From the cell containing the given text, extract its center point as (x, y) coordinate. 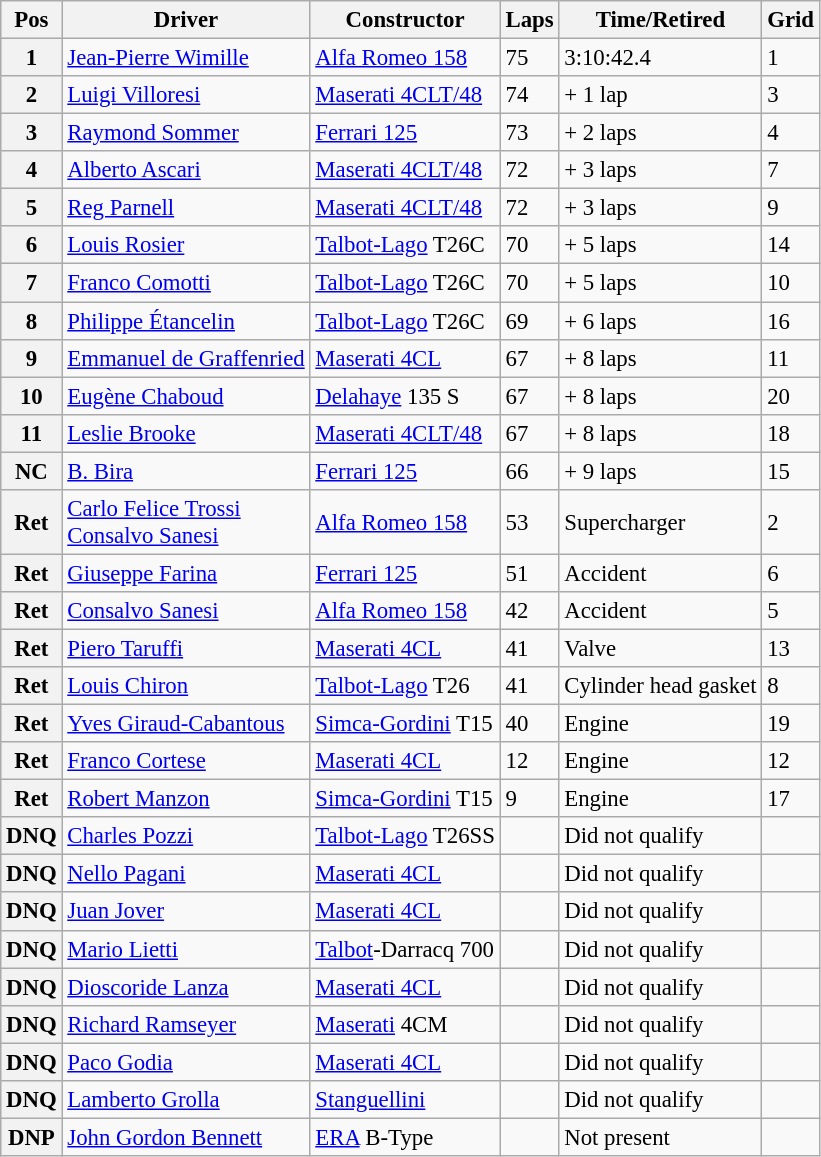
+ 9 laps (660, 471)
Franco Cortese (186, 761)
Piero Taruffi (186, 648)
Grid (790, 20)
Louis Rosier (186, 245)
Time/Retired (660, 20)
75 (530, 58)
+ 6 laps (660, 321)
69 (530, 321)
73 (530, 133)
53 (530, 522)
Philippe Étancelin (186, 321)
66 (530, 471)
20 (790, 396)
Supercharger (660, 522)
Robert Manzon (186, 799)
51 (530, 573)
Emmanuel de Graffenried (186, 358)
Driver (186, 20)
Delahaye 135 S (405, 396)
Talbot-Darracq 700 (405, 949)
Jean-Pierre Wimille (186, 58)
Consalvo Sanesi (186, 611)
Eugène Chaboud (186, 396)
14 (790, 245)
+ 1 lap (660, 95)
Leslie Brooke (186, 433)
Alberto Ascari (186, 170)
Raymond Sommer (186, 133)
Talbot-Lago T26SS (405, 836)
3:10:42.4 (660, 58)
Dioscoride Lanza (186, 987)
74 (530, 95)
Yves Giraud-Cabantous (186, 724)
Luigi Villoresi (186, 95)
Talbot-Lago T26 (405, 686)
18 (790, 433)
Mario Lietti (186, 949)
Maserati 4CM (405, 1024)
Stanguellini (405, 1100)
16 (790, 321)
40 (530, 724)
Louis Chiron (186, 686)
Cylinder head gasket (660, 686)
Lamberto Grolla (186, 1100)
Paco Godia (186, 1062)
ERA B-Type (405, 1137)
Valve (660, 648)
NC (32, 471)
B. Bira (186, 471)
Constructor (405, 20)
Carlo Felice Trossi Consalvo Sanesi (186, 522)
Reg Parnell (186, 208)
15 (790, 471)
Richard Ramseyer (186, 1024)
Nello Pagani (186, 874)
Giuseppe Farina (186, 573)
+ 2 laps (660, 133)
Laps (530, 20)
17 (790, 799)
John Gordon Bennett (186, 1137)
19 (790, 724)
DNP (32, 1137)
Not present (660, 1137)
Pos (32, 20)
42 (530, 611)
Juan Jover (186, 912)
Franco Comotti (186, 283)
13 (790, 648)
Charles Pozzi (186, 836)
